Extract the (x, y) coordinate from the center of the cell holding the provided text.  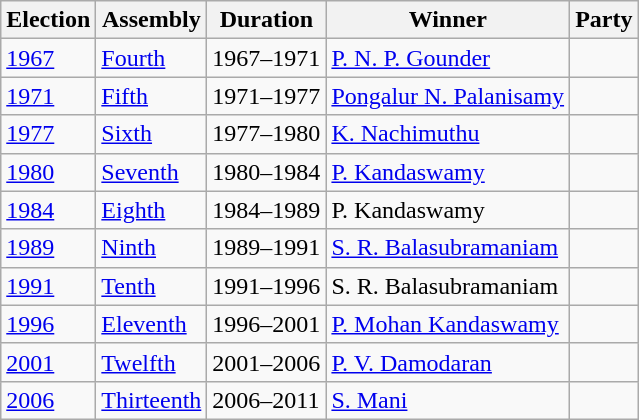
Sixth (152, 134)
Tenth (152, 286)
Thirteenth (152, 400)
1989 (48, 248)
Eighth (152, 210)
2001–2006 (266, 362)
1967–1971 (266, 58)
Ninth (152, 248)
Fifth (152, 96)
1977 (48, 134)
1984–1989 (266, 210)
K. Nachimuthu (448, 134)
1984 (48, 210)
1991 (48, 286)
Winner (448, 20)
1971–1977 (266, 96)
Twelfth (152, 362)
1996–2001 (266, 324)
2001 (48, 362)
Fourth (152, 58)
1996 (48, 324)
P. Mohan Kandaswamy (448, 324)
P. V. Damodaran (448, 362)
1989–1991 (266, 248)
Pongalur N. Palanisamy (448, 96)
S. Mani (448, 400)
Seventh (152, 172)
1967 (48, 58)
Duration (266, 20)
1971 (48, 96)
Eleventh (152, 324)
Election (48, 20)
Assembly (152, 20)
1977–1980 (266, 134)
2006–2011 (266, 400)
Party (604, 20)
1991–1996 (266, 286)
1980 (48, 172)
P. N. P. Gounder (448, 58)
2006 (48, 400)
1980–1984 (266, 172)
